Return [X, Y] of the center of cell containing provided text 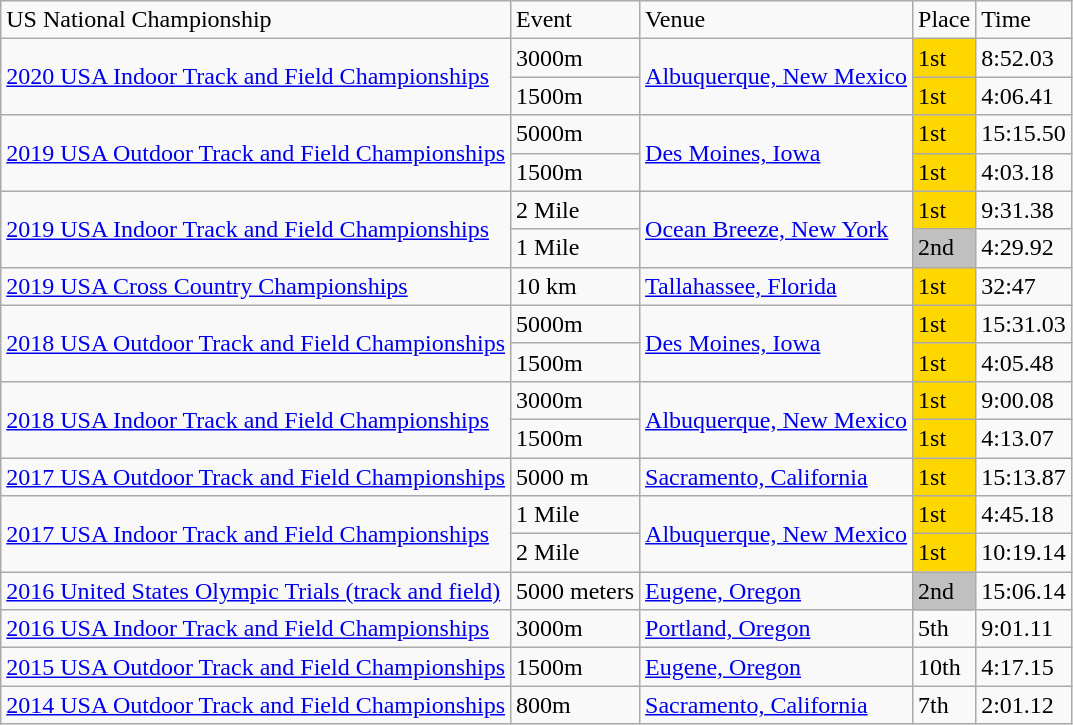
2017 USA Indoor Track and Field Championships [256, 534]
2019 USA Indoor Track and Field Championships [256, 229]
15:31.03 [1024, 324]
9:00.08 [1024, 400]
Place [944, 20]
32:47 [1024, 286]
5000 meters [576, 591]
2019 USA Outdoor Track and Field Championships [256, 153]
Portland, Oregon [776, 629]
4:17.15 [1024, 667]
US National Championship [256, 20]
2:01.12 [1024, 705]
4:29.92 [1024, 248]
2018 USA Outdoor Track and Field Championships [256, 343]
8:52.03 [1024, 58]
10th [944, 667]
2016 United States Olympic Trials (track and field) [256, 591]
10 km [576, 286]
2018 USA Indoor Track and Field Championships [256, 419]
2020 USA Indoor Track and Field Championships [256, 77]
800m [576, 705]
15:15.50 [1024, 134]
5000 m [576, 477]
2017 USA Outdoor Track and Field Championships [256, 477]
Time [1024, 20]
7th [944, 705]
2014 USA Outdoor Track and Field Championships [256, 705]
Ocean Breeze, New York [776, 229]
Venue [776, 20]
15:06.14 [1024, 591]
4:06.41 [1024, 96]
4:05.48 [1024, 362]
9:31.38 [1024, 210]
2015 USA Outdoor Track and Field Championships [256, 667]
4:45.18 [1024, 515]
15:13.87 [1024, 477]
4:03.18 [1024, 172]
Event [576, 20]
Tallahassee, Florida [776, 286]
10:19.14 [1024, 553]
2019 USA Cross Country Championships [256, 286]
9:01.11 [1024, 629]
2016 USA Indoor Track and Field Championships [256, 629]
4:13.07 [1024, 438]
5th [944, 629]
